Capture the cell that displays the provided text and extract its [X, Y] central coordinate. 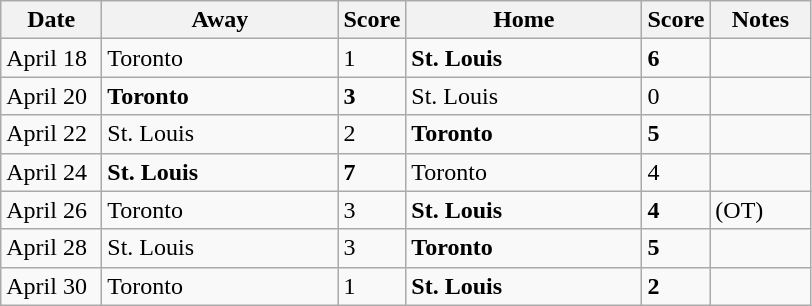
6 [676, 58]
April 20 [52, 96]
Date [52, 20]
7 [372, 172]
April 18 [52, 58]
April 22 [52, 134]
0 [676, 96]
April 30 [52, 286]
Notes [760, 20]
Home [524, 20]
Away [220, 20]
April 28 [52, 248]
April 24 [52, 172]
(OT) [760, 210]
April 26 [52, 210]
